Capture the cell that displays the provided text and extract its (x, y) central coordinate. 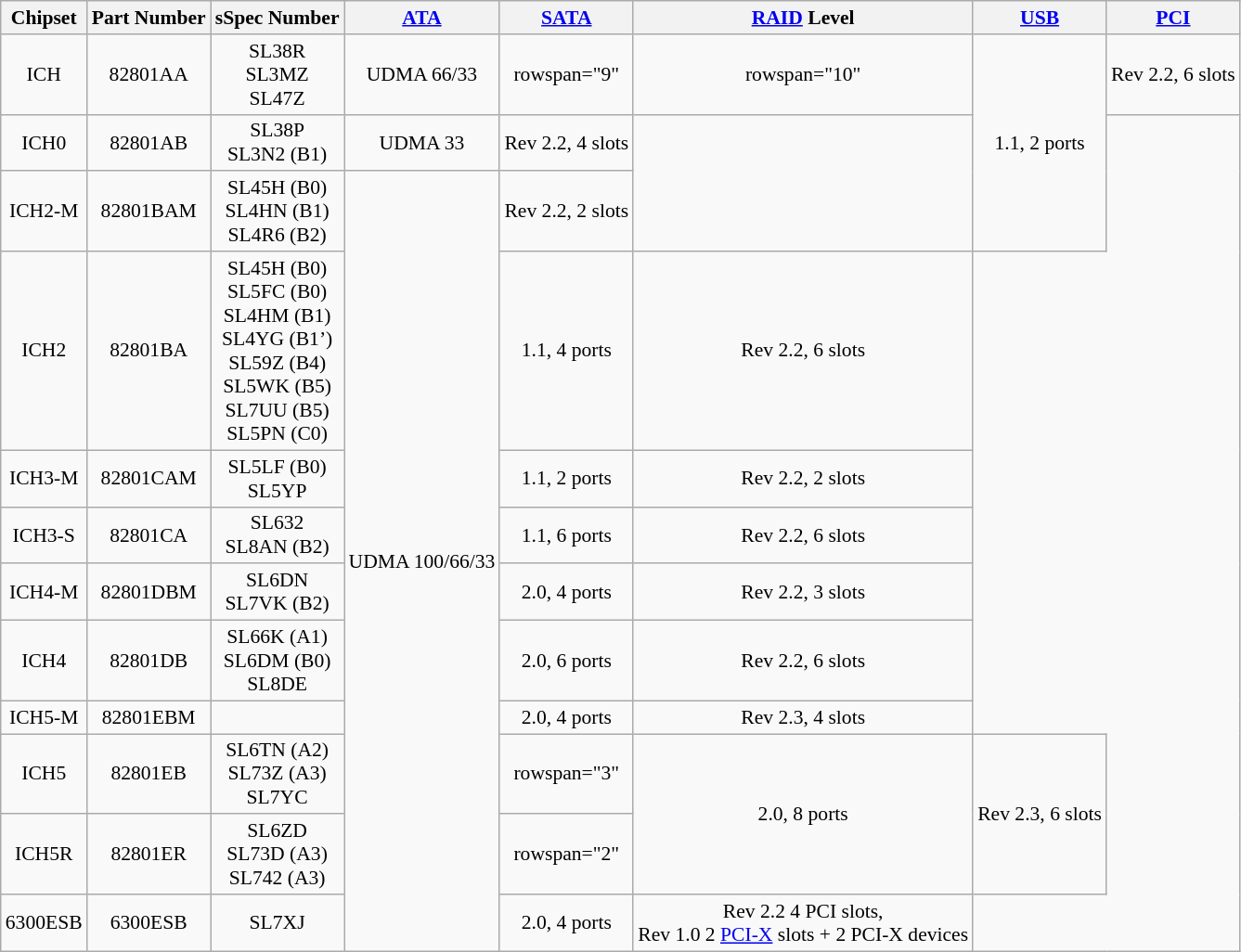
SL66K (A1)SL6DM (B0)SL8DE (278, 661)
1.1, 4 ports (566, 351)
ICH2 (45, 351)
SL632SL8AN (B2) (278, 534)
rowspan="9" (566, 74)
2.0, 6 ports (566, 661)
USB (1040, 18)
PCI (1173, 18)
SL6ZDSL73D (A3)SL742 (A3) (278, 856)
SATA (566, 18)
82801CAM (149, 479)
UDMA 100/66/33 (422, 562)
SL6DNSL7VK (B2) (278, 592)
sSpec Number (278, 18)
rowspan="2" (566, 856)
ICH (45, 74)
SL5LF (B0)SL5YP (278, 479)
1.1, 6 ports (566, 534)
SL7XJ (278, 922)
82801AB (149, 143)
82801CA (149, 534)
RAID Level (803, 18)
ICH3-S (45, 534)
82801DBM (149, 592)
SL38PSL3N2 (B1) (278, 143)
ATA (422, 18)
Part Number (149, 18)
2.0, 8 ports (803, 815)
Rev 2.2, 4 slots (566, 143)
82801BA (149, 351)
SL38RSL3MZSL47Z (278, 74)
82801AA (149, 74)
Rev 2.2, 3 slots (803, 592)
UDMA 66/33 (422, 74)
Rev 2.2 4 PCI slots,Rev 1.0 2 PCI-X slots + 2 PCI-X devices (803, 922)
UDMA 33 (422, 143)
rowspan="3" (566, 774)
Chipset (45, 18)
rowspan="10" (803, 74)
SL45H (B0)SL4HN (B1)SL4R6 (B2) (278, 212)
ICH2-M (45, 212)
ICH3-M (45, 479)
ICH5R (45, 856)
SL6TN (A2)SL73Z (A3)SL7YC (278, 774)
82801ER (149, 856)
82801EBM (149, 717)
ICH4-M (45, 592)
SL45H (B0)SL5FC (B0)SL4HM (B1)SL4YG (B1’)SL59Z (B4)SL5WK (B5)SL7UU (B5)SL5PN (C0) (278, 351)
ICH5-M (45, 717)
ICH0 (45, 143)
Rev 2.3, 4 slots (803, 717)
82801BAM (149, 212)
ICH5 (45, 774)
ICH4 (45, 661)
Rev 2.3, 6 slots (1040, 815)
82801EB (149, 774)
82801DB (149, 661)
